From the cell containing the given text, extract its center point as (x, y) coordinate. 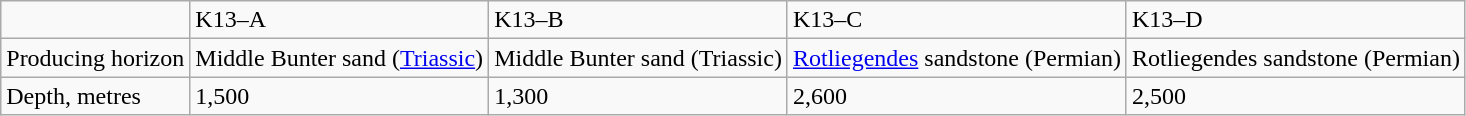
K13–B (638, 20)
1,500 (340, 96)
2,600 (956, 96)
1,300 (638, 96)
2,500 (1296, 96)
Producing horizon (96, 58)
K13–D (1296, 20)
K13–C (956, 20)
Depth, metres (96, 96)
K13–A (340, 20)
